For the text-containing cell, return its midpoint in (X, Y) coordinate format. 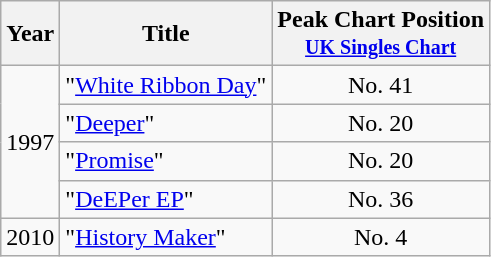
No. 4 (381, 237)
"DeEPer EP" (166, 199)
Year (30, 34)
1997 (30, 142)
2010 (30, 237)
Title (166, 34)
"Promise" (166, 161)
"Deeper" (166, 123)
No. 41 (381, 85)
No. 36 (381, 199)
"White Ribbon Day" (166, 85)
"History Maker" (166, 237)
Peak Chart Position UK Singles Chart (381, 34)
